From the cell containing the given text, extract its center point as (x, y) coordinate. 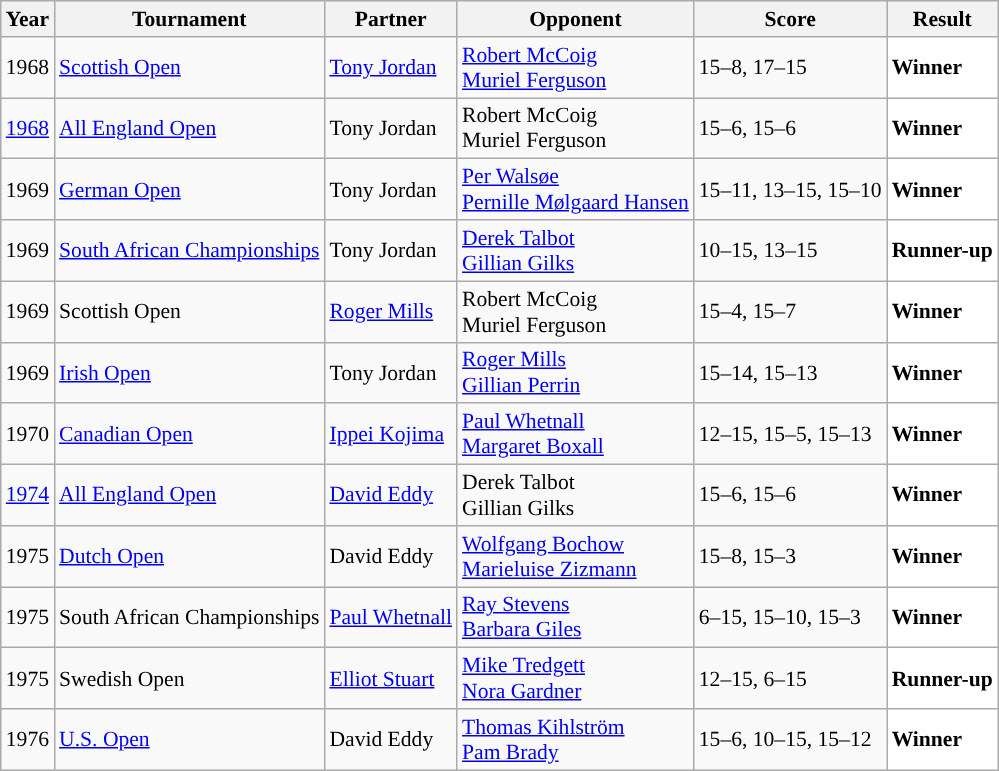
Paul Whetnall (390, 618)
1974 (28, 496)
1970 (28, 434)
12–15, 15–5, 15–13 (790, 434)
German Open (189, 190)
15–8, 17–15 (790, 68)
Result (942, 19)
Thomas Kihlström Pam Brady (576, 740)
12–15, 6–15 (790, 678)
15–8, 15–3 (790, 556)
Opponent (576, 19)
Per Walsøe Pernille Mølgaard Hansen (576, 190)
Roger Mills (390, 312)
Partner (390, 19)
15–4, 15–7 (790, 312)
Wolfgang Bochow Marieluise Zizmann (576, 556)
15–11, 13–15, 15–10 (790, 190)
Year (28, 19)
1976 (28, 740)
Score (790, 19)
Elliot Stuart (390, 678)
Mike Tredgett Nora Gardner (576, 678)
10–15, 13–15 (790, 250)
Paul Whetnall Margaret Boxall (576, 434)
Roger Mills Gillian Perrin (576, 372)
6–15, 15–10, 15–3 (790, 618)
Ray Stevens Barbara Giles (576, 618)
Ippei Kojima (390, 434)
Irish Open (189, 372)
Dutch Open (189, 556)
U.S. Open (189, 740)
Tournament (189, 19)
15–6, 10–15, 15–12 (790, 740)
Swedish Open (189, 678)
15–14, 15–13 (790, 372)
Canadian Open (189, 434)
